Provide the (x, y) coordinate of the cell's center where the given text is located.  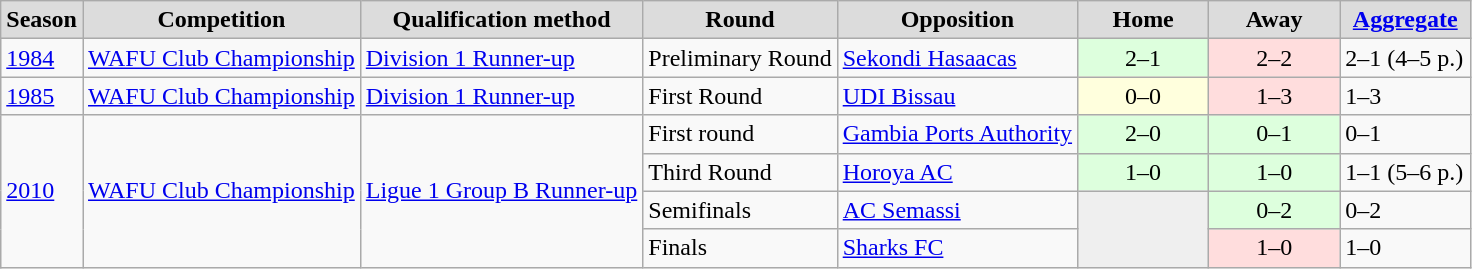
Opposition (957, 20)
Aggregate (1406, 20)
1–1 (5–6 p.) (1406, 172)
UDI Bissau (957, 96)
First round (740, 134)
Finals (740, 248)
1984 (42, 58)
Sharks FC (957, 248)
Sekondi Hasaacas (957, 58)
Horoya AC (957, 172)
Preliminary Round (740, 58)
Round (740, 20)
0–0 (1144, 96)
AC Semassi (957, 210)
Home (1144, 20)
2010 (42, 191)
Away (1274, 20)
Ligue 1 Group B Runner-up (502, 191)
Semifinals (740, 210)
Gambia Ports Authority (957, 134)
2–1 (1144, 58)
Qualification method (502, 20)
Third Round (740, 172)
2–1 (4–5 p.) (1406, 58)
2–0 (1144, 134)
2–2 (1274, 58)
Competition (221, 20)
First Round (740, 96)
1985 (42, 96)
Season (42, 20)
